Pinpoint the cell where the given text exists, returning its [x, y] midpoint coordinate. 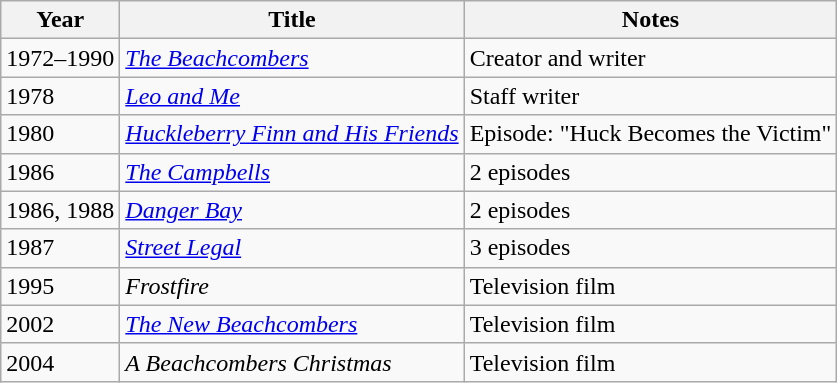
1978 [60, 96]
Title [292, 20]
Danger Bay [292, 210]
1972–1990 [60, 58]
1987 [60, 248]
Frostfire [292, 286]
1995 [60, 286]
Notes [650, 20]
2002 [60, 324]
Leo and Me [292, 96]
Episode: "Huck Becomes the Victim" [650, 134]
Huckleberry Finn and His Friends [292, 134]
Creator and writer [650, 58]
3 episodes [650, 248]
The Beachcombers [292, 58]
1986 [60, 172]
The New Beachcombers [292, 324]
1986, 1988 [60, 210]
The Campbells [292, 172]
A Beachcombers Christmas [292, 362]
Street Legal [292, 248]
Staff writer [650, 96]
1980 [60, 134]
Year [60, 20]
2004 [60, 362]
